Return (x, y) of the center of cell containing provided text 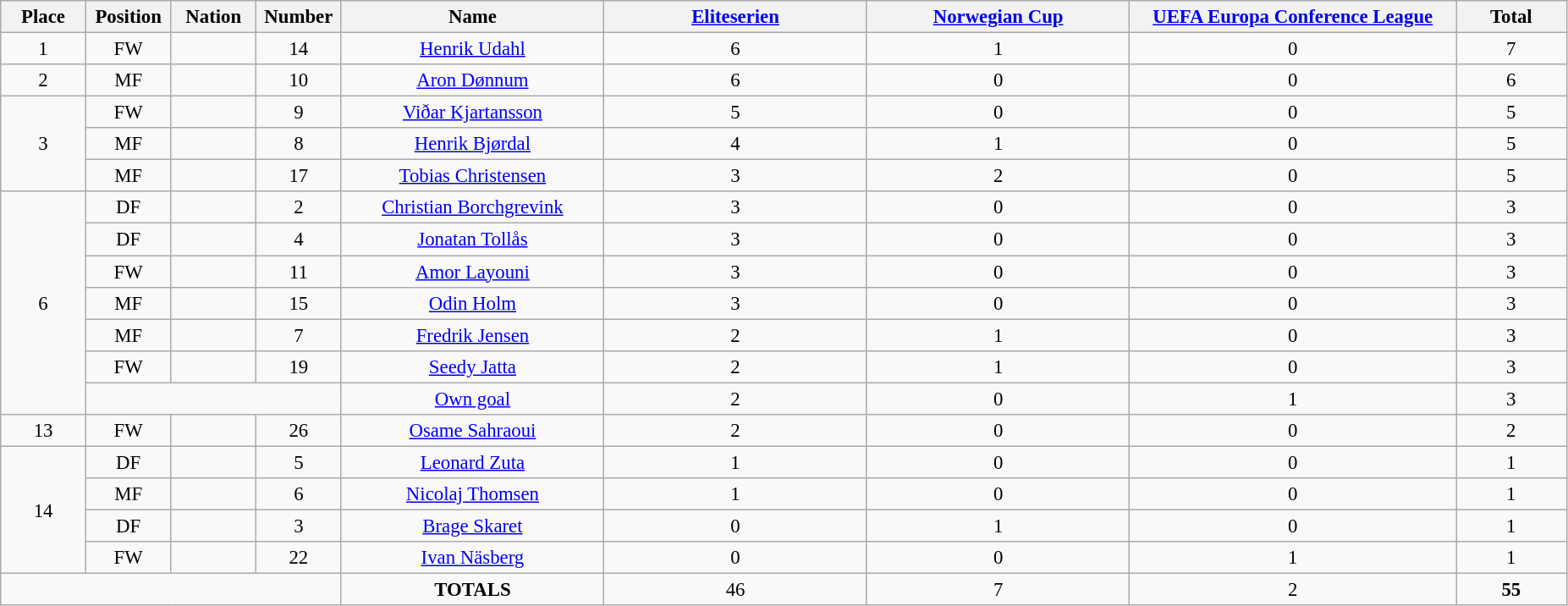
13 (44, 431)
Henrik Udahl (472, 49)
Aron Dønnum (472, 80)
Osame Sahraoui (472, 431)
8 (300, 144)
Christian Borchgrevink (472, 207)
TOTALS (472, 590)
46 (736, 590)
Norwegian Cup (999, 17)
Jonatan Tollås (472, 240)
Brage Skaret (472, 526)
Position (129, 17)
Nicolaj Thomsen (472, 494)
Place (44, 17)
Tobias Christensen (472, 176)
Amor Layouni (472, 272)
22 (300, 558)
Own goal (472, 399)
11 (300, 272)
Name (472, 17)
26 (300, 431)
55 (1511, 590)
Leonard Zuta (472, 462)
Number (300, 17)
Seedy Jatta (472, 366)
19 (300, 366)
Henrik Bjørdal (472, 144)
Nation (213, 17)
Viðar Kjartansson (472, 113)
10 (300, 80)
UEFA Europa Conference League (1293, 17)
Total (1511, 17)
17 (300, 176)
15 (300, 303)
Ivan Näsberg (472, 558)
Odin Holm (472, 303)
Eliteserien (736, 17)
Fredrik Jensen (472, 335)
9 (300, 113)
